Identify which cell holds the provided text, then report its [x, y] central coordinate. 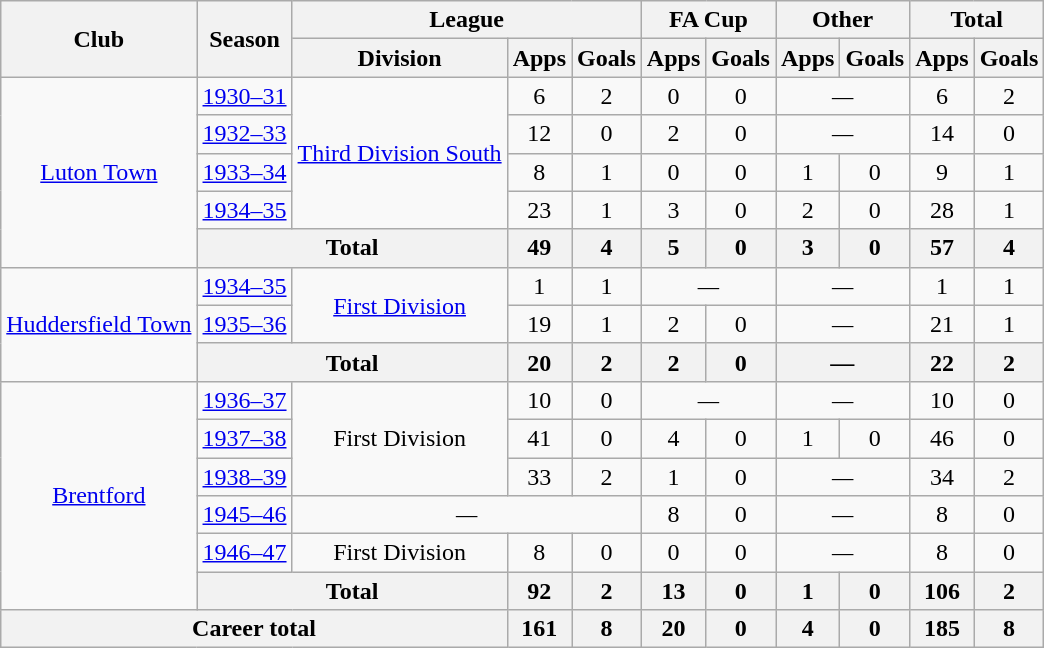
1935–36 [244, 324]
9 [942, 172]
46 [942, 438]
1932–33 [244, 134]
22 [942, 362]
49 [539, 248]
21 [942, 324]
Career total [254, 629]
League [466, 20]
Luton Town [99, 172]
Third Division South [400, 153]
57 [942, 248]
92 [539, 591]
23 [539, 210]
FA Cup [708, 20]
1938–39 [244, 477]
1945–46 [244, 515]
5 [673, 248]
161 [539, 629]
33 [539, 477]
28 [942, 210]
41 [539, 438]
1937–38 [244, 438]
Brentford [99, 495]
1946–47 [244, 553]
Club [99, 39]
12 [539, 134]
Other [843, 20]
13 [673, 591]
34 [942, 477]
1933–34 [244, 172]
106 [942, 591]
1930–31 [244, 96]
19 [539, 324]
1936–37 [244, 400]
185 [942, 629]
Huddersfield Town [99, 324]
Season [244, 39]
14 [942, 134]
Division [400, 58]
